Determine the (x, y) coordinate at the center of the cell enclosing the given text.  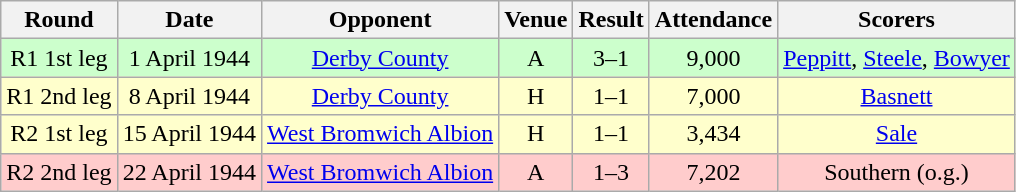
Peppitt, Steele, Bowyer (897, 58)
1 April 1944 (189, 58)
Venue (536, 20)
1–3 (611, 172)
15 April 1944 (189, 134)
R1 2nd leg (59, 96)
Basnett (897, 96)
9,000 (713, 58)
Result (611, 20)
3,434 (713, 134)
Attendance (713, 20)
7,000 (713, 96)
R2 1st leg (59, 134)
Sale (897, 134)
7,202 (713, 172)
Southern (o.g.) (897, 172)
R1 1st leg (59, 58)
Scorers (897, 20)
Opponent (380, 20)
3–1 (611, 58)
R2 2nd leg (59, 172)
Round (59, 20)
Date (189, 20)
22 April 1944 (189, 172)
8 April 1944 (189, 96)
